Return [x, y] of the center of cell containing provided text 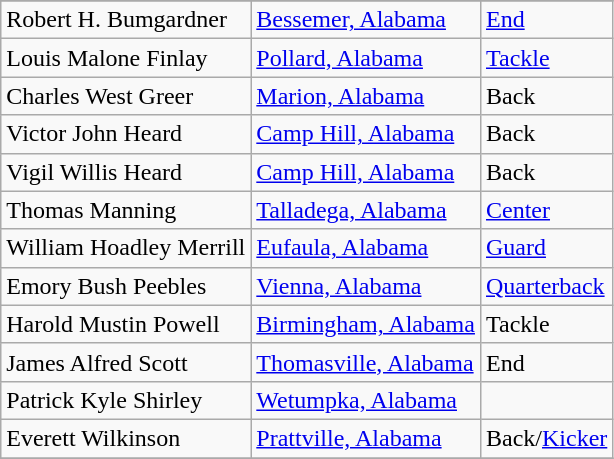
Vienna, Alabama [366, 286]
Emory Bush Peebles [126, 286]
Birmingham, Alabama [366, 324]
Eufaula, Alabama [366, 248]
Talladega, Alabama [366, 210]
Center [546, 210]
Everett Wilkinson [126, 438]
James Alfred Scott [126, 362]
Charles West Greer [126, 96]
Prattville, Alabama [366, 438]
Vigil Willis Heard [126, 172]
Louis Malone Finlay [126, 58]
Back/Kicker [546, 438]
Pollard, Alabama [366, 58]
Marion, Alabama [366, 96]
Quarterback [546, 286]
Robert H. Bumgardner [126, 20]
Thomas Manning [126, 210]
William Hoadley Merrill [126, 248]
Victor John Heard [126, 134]
Thomasville, Alabama [366, 362]
Patrick Kyle Shirley [126, 400]
Guard [546, 248]
Bessemer, Alabama [366, 20]
Harold Mustin Powell [126, 324]
Wetumpka, Alabama [366, 400]
